Determine the (X, Y) coordinate at the center of the cell enclosing the given text.  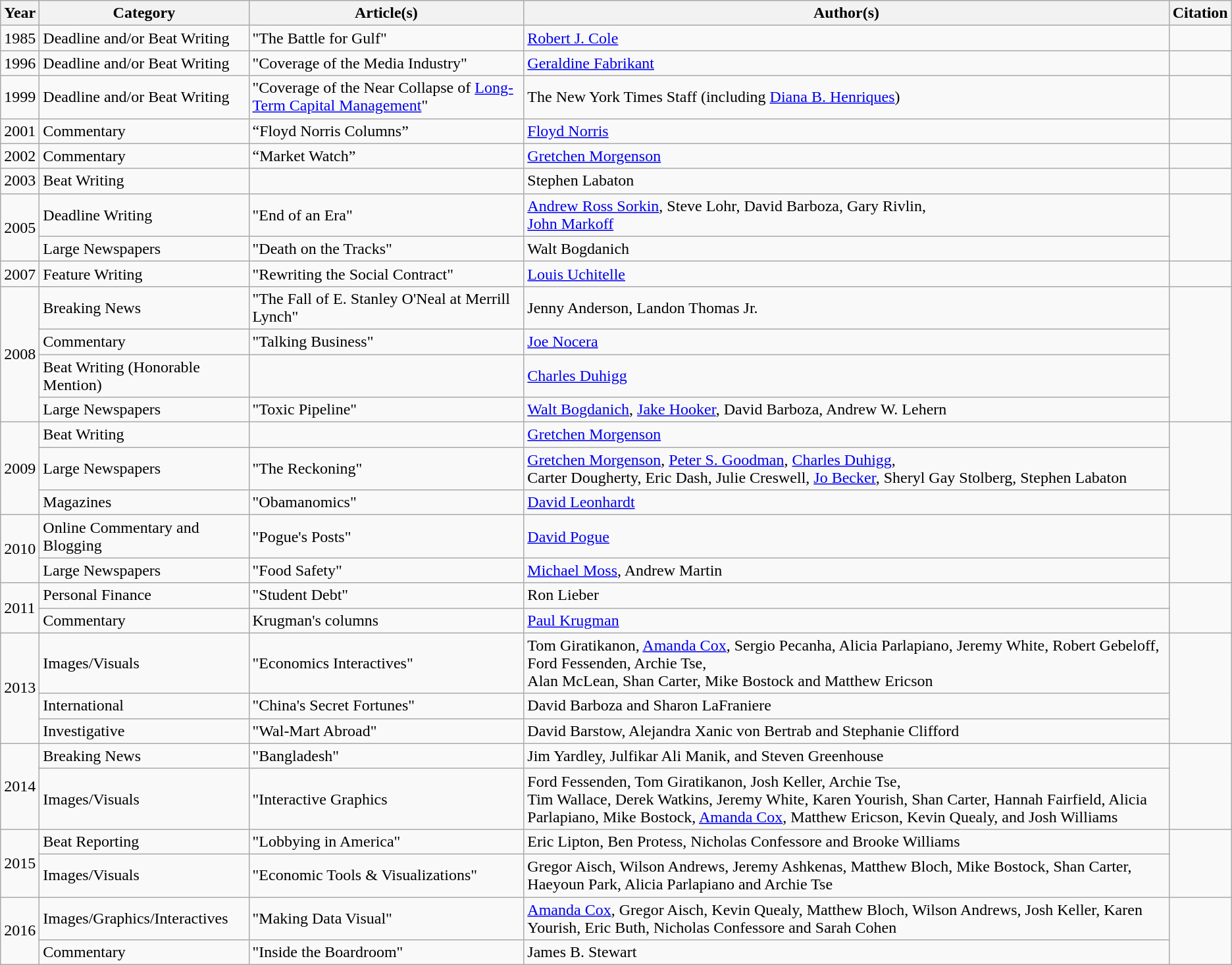
Jenny Anderson, Landon Thomas Jr. (846, 308)
2005 (20, 228)
"Economics Interactives" (386, 663)
"Obamanomics" (386, 503)
"The Battle for Gulf" (386, 38)
"Bangladesh" (386, 756)
Geraldine Fabrikant (846, 63)
“Floyd Norris Columns” (386, 131)
Andrew Ross Sorkin, Steve Lohr, David Barboza, Gary Rivlin,John Markoff (846, 214)
Charles Duhigg (846, 375)
2011 (20, 608)
"Lobbying in America" (386, 841)
“Market Watch” (386, 156)
David Leonhardt (846, 503)
Feature Writing (144, 274)
Paul Krugman (846, 620)
Author(s) (846, 13)
Michael Moss, Andrew Martin (846, 570)
"Rewriting the Social Contract" (386, 274)
2008 (20, 354)
Ron Lieber (846, 595)
Jim Yardley, Julfikar Ali Manik, and Steven Greenhouse (846, 756)
Gregor Aisch, Wilson Andrews, Jeremy Ashkenas, Matthew Bloch, Mike Bostock, Shan Carter, Haeyoun Park, Alicia Parlapiano and Archie Tse (846, 875)
2003 (20, 181)
1999 (20, 97)
Beat Writing (Honorable Mention) (144, 375)
David Barstow, Alejandra Xanic von Bertrab and Stephanie Clifford (846, 731)
"Talking Business" (386, 341)
2015 (20, 863)
"End of an Era" (386, 214)
Citation (1200, 13)
Deadline Writing (144, 214)
International (144, 706)
2007 (20, 274)
Amanda Cox, Gregor Aisch, Kevin Quealy, Matthew Bloch, Wilson Andrews, Josh Keller, Karen Yourish, Eric Buth, Nicholas Confessore and Sarah Cohen (846, 918)
Beat Reporting (144, 841)
2014 (20, 786)
Category (144, 13)
Investigative (144, 731)
Robert J. Cole (846, 38)
"Coverage of the Near Collapse of Long-Term Capital Management" (386, 97)
Louis Uchitelle (846, 274)
Joe Nocera (846, 341)
"China's Secret Fortunes" (386, 706)
James B. Stewart (846, 953)
"Interactive Graphics (386, 799)
"Economic Tools & Visualizations" (386, 875)
1996 (20, 63)
Walt Bogdanich (846, 249)
David Barboza and Sharon LaFraniere (846, 706)
"Student Debt" (386, 595)
Images/Graphics/Interactives (144, 918)
"Food Safety" (386, 570)
Eric Lipton, Ben Protess, Nicholas Confessore and Brooke Williams (846, 841)
Walt Bogdanich, Jake Hooker, David Barboza, Andrew W. Lehern (846, 410)
Gretchen Morgenson, Peter S. Goodman, Charles Duhigg,Carter Dougherty, Eric Dash, Julie Creswell, Jo Becker, Sheryl Gay Stolberg, Stephen Labaton (846, 468)
1985 (20, 38)
Magazines (144, 503)
The New York Times Staff (including Diana B. Henriques) (846, 97)
"Toxic Pipeline" (386, 410)
"Coverage of the Media Industry" (386, 63)
Krugman's columns (386, 620)
2010 (20, 549)
"Death on the Tracks" (386, 249)
Article(s) (386, 13)
"The Fall of E. Stanley O'Neal at Merrill Lynch" (386, 308)
Floyd Norris (846, 131)
2002 (20, 156)
2013 (20, 688)
"Making Data Visual" (386, 918)
2016 (20, 931)
2001 (20, 131)
Personal Finance (144, 595)
Year (20, 13)
"Wal-Mart Abroad" (386, 731)
"Inside the Boardroom" (386, 953)
Online Commentary and Blogging (144, 537)
2009 (20, 468)
David Pogue (846, 537)
"Pogue's Posts" (386, 537)
Stephen Labaton (846, 181)
"The Reckoning" (386, 468)
